Capture the cell that displays the provided text and extract its [x, y] central coordinate. 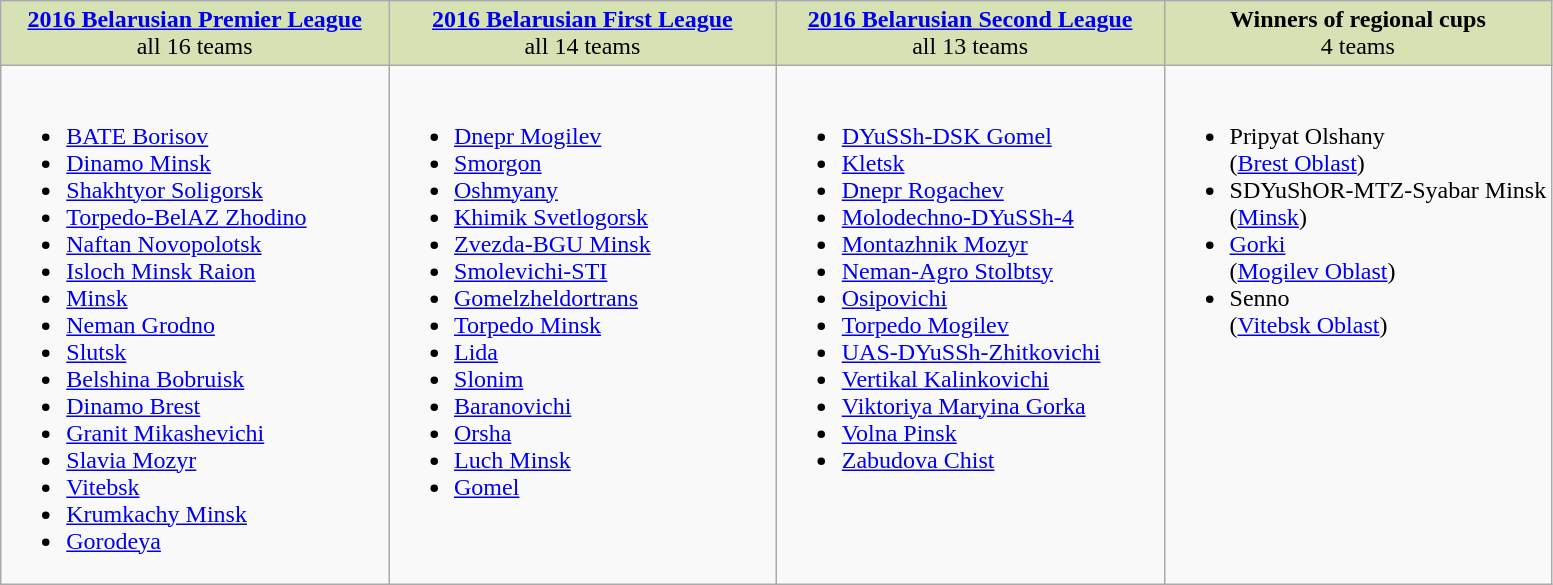
Dnepr MogilevSmorgonOshmyanyKhimik SvetlogorskZvezda-BGU MinskSmolevichi-STIGomelzheldortransTorpedo MinskLidaSlonimBaranovichiOrshaLuch MinskGomel [582, 325]
Pripyat Olshany(Brest Oblast)SDYuShOR-MTZ-Syabar Minsk(Minsk)Gorki(Mogilev Oblast)Senno(Vitebsk Oblast) [1358, 325]
2016 Belarusian Second Leagueall 13 teams [970, 34]
2016 Belarusian First Leagueall 14 teams [582, 34]
2016 Belarusian Premier Leagueall 16 teams [195, 34]
Winners of regional cups4 teams [1358, 34]
